Output the [x, y] coordinate of the center of the cell containing the given text.  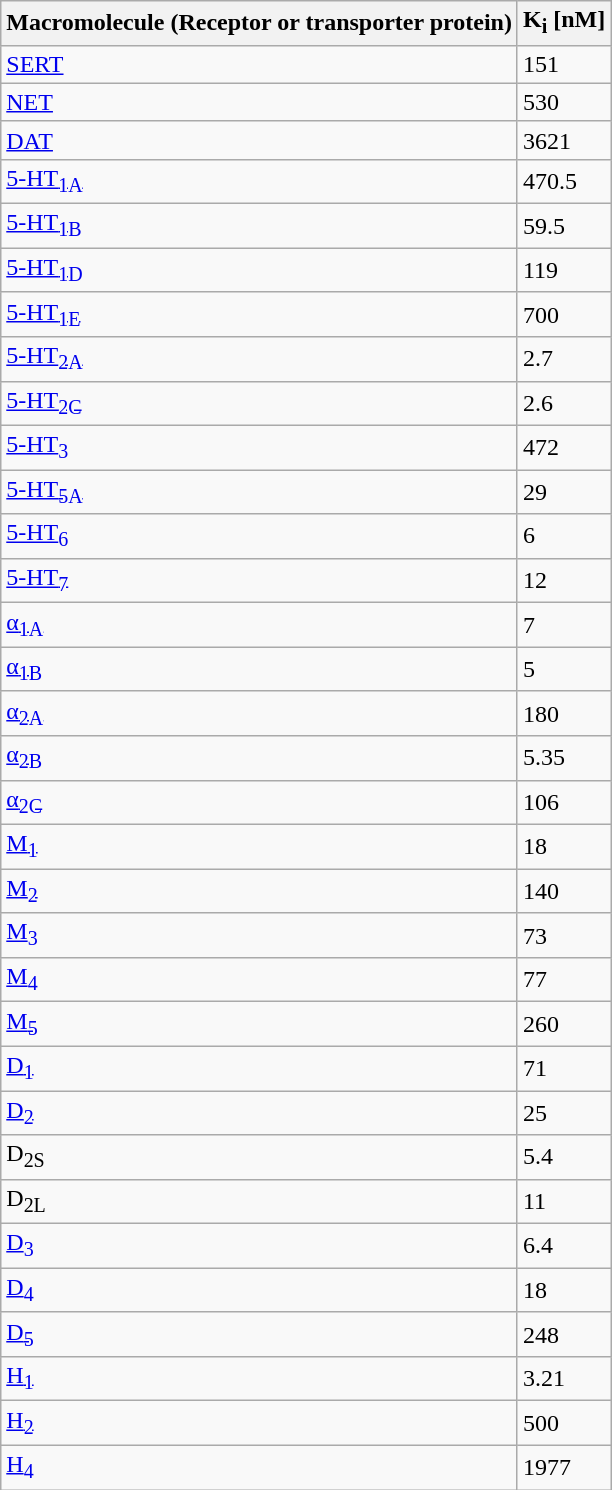
5-HT2A [260, 359]
5-HT1A [260, 181]
α2B [260, 758]
D2L [260, 1201]
Macromolecule (Receptor or transporter protein) [260, 23]
29 [564, 492]
3621 [564, 140]
470.5 [564, 181]
5-HT1B [260, 226]
530 [564, 102]
5-HT7 [260, 580]
5-HT1E [260, 314]
Ki [nM] [564, 23]
119 [564, 270]
1977 [564, 1467]
59.5 [564, 226]
5-HT3 [260, 447]
M3 [260, 935]
D1 [260, 1068]
5 [564, 669]
6 [564, 536]
140 [564, 891]
248 [564, 1334]
5-HT2C [260, 403]
SERT [260, 64]
D4 [260, 1290]
12 [564, 580]
500 [564, 1423]
5-HT5A [260, 492]
M1 [260, 846]
α2A [260, 713]
5.4 [564, 1157]
5-HT6 [260, 536]
D3 [260, 1246]
D2S [260, 1157]
5-HT1D [260, 270]
700 [564, 314]
2.7 [564, 359]
7 [564, 625]
2.6 [564, 403]
71 [564, 1068]
180 [564, 713]
D2 [260, 1112]
H4 [260, 1467]
260 [564, 1024]
H1 [260, 1379]
D5 [260, 1334]
H2 [260, 1423]
472 [564, 447]
M2 [260, 891]
151 [564, 64]
11 [564, 1201]
M5 [260, 1024]
α1A [260, 625]
73 [564, 935]
DAT [260, 140]
106 [564, 802]
5.35 [564, 758]
25 [564, 1112]
NET [260, 102]
77 [564, 979]
6.4 [564, 1246]
3.21 [564, 1379]
α2C [260, 802]
M4 [260, 979]
α1B [260, 669]
